From the cell containing the given text, extract its center point as [x, y] coordinate. 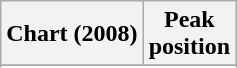
Chart (2008) [72, 34]
Peak position [189, 34]
